Determine the [X, Y] coordinate at the center of the cell enclosing the given text.  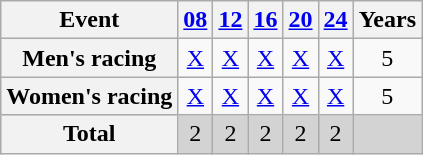
Women's racing [90, 96]
16 [266, 20]
Event [90, 20]
Total [90, 134]
20 [300, 20]
Years [387, 20]
24 [336, 20]
Men's racing [90, 58]
08 [196, 20]
12 [230, 20]
